Capture the cell that displays the provided text and extract its [X, Y] central coordinate. 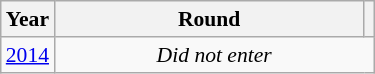
Round [209, 19]
Year [28, 19]
Did not enter [214, 55]
2014 [28, 55]
